Capture the cell that displays the provided text and extract its [X, Y] central coordinate. 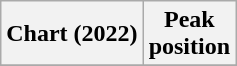
Peak position [189, 34]
Chart (2022) [72, 34]
